Detect which cell encompasses the target text, then output its (x, y) center coordinate. 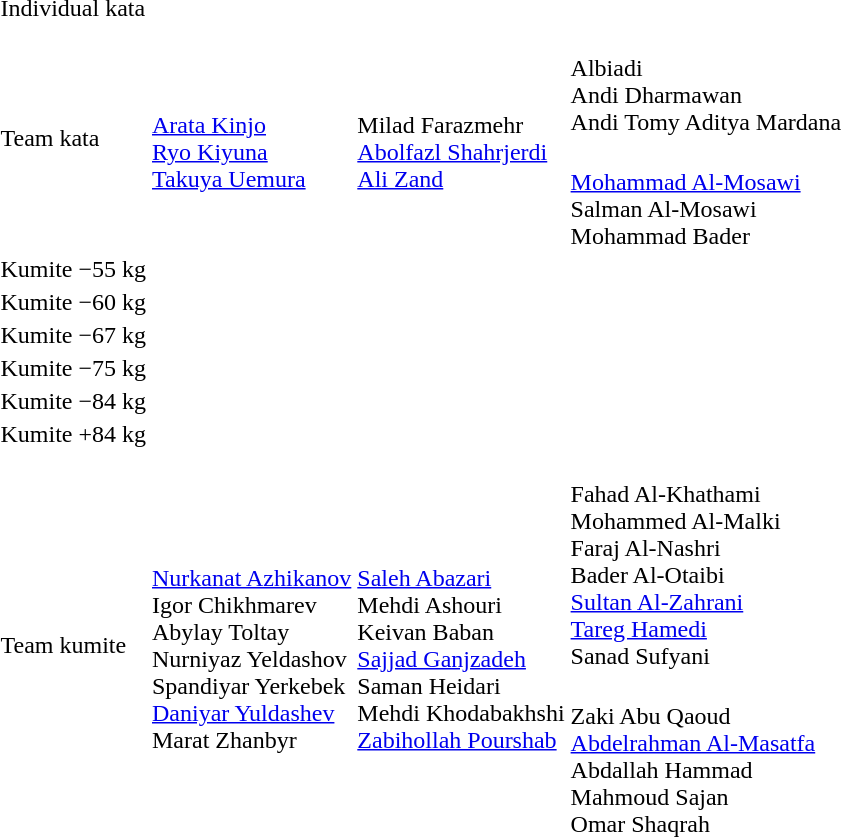
Milad FarazmehrAbolfazl ShahrjerdiAli Zand (461, 138)
Arata KinjoRyo KiyunaTakuya Uemura (252, 138)
